Extract the (X, Y) coordinate from the center of the cell holding the provided text.  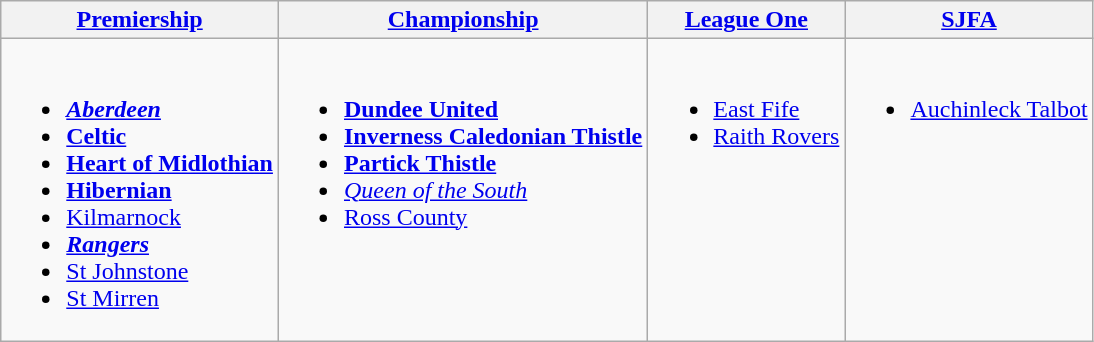
East FifeRaith Rovers (746, 190)
SJFA (969, 20)
League One (746, 20)
AberdeenCelticHeart of MidlothianHibernianKilmarnockRangersSt JohnstoneSt Mirren (140, 190)
Auchinleck Talbot (969, 190)
Dundee UnitedInverness Caledonian ThistlePartick ThistleQueen of the SouthRoss County (462, 190)
Premiership (140, 20)
Championship (462, 20)
